Locate the cell with the specified text and output its (X, Y) center coordinate. 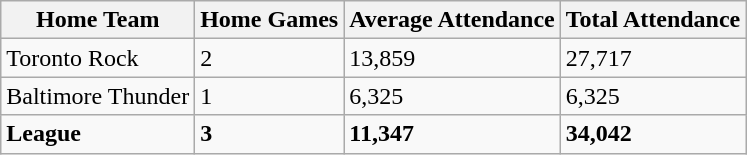
11,347 (452, 134)
34,042 (653, 134)
League (98, 134)
13,859 (452, 58)
Baltimore Thunder (98, 96)
1 (270, 96)
Home Team (98, 20)
Average Attendance (452, 20)
3 (270, 134)
Home Games (270, 20)
2 (270, 58)
27,717 (653, 58)
Toronto Rock (98, 58)
Total Attendance (653, 20)
